Provide the [X, Y] coordinate of the cell's center where the given text is located.  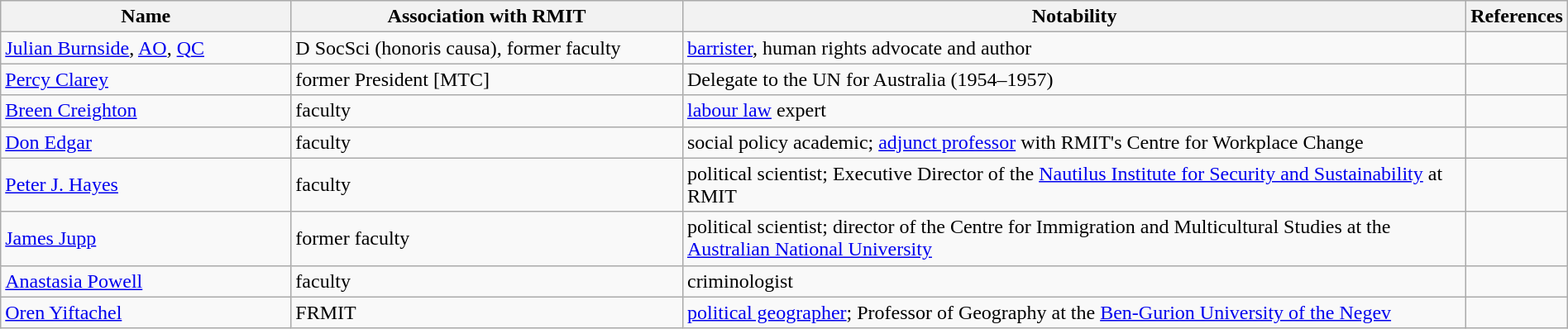
criminologist [1073, 281]
political scientist; director of the Centre for Immigration and Multicultural Studies at the Australian National University [1073, 238]
Breen Creighton [146, 111]
FRMIT [487, 312]
Delegate to the UN for Australia (1954–1957) [1073, 79]
social policy academic; adjunct professor with RMIT's Centre for Workplace Change [1073, 142]
former faculty [487, 238]
barrister, human rights advocate and author [1073, 48]
References [1517, 17]
Name [146, 17]
labour law expert [1073, 111]
Notability [1073, 17]
Peter J. Hayes [146, 185]
James Jupp [146, 238]
Oren Yiftachel [146, 312]
political geographer; Professor of Geography at the Ben-Gurion University of the Negev [1073, 312]
Association with RMIT [487, 17]
former President [MTC] [487, 79]
Don Edgar [146, 142]
Percy Clarey [146, 79]
Anastasia Powell [146, 281]
D SocSci (honoris causa), former faculty [487, 48]
Julian Burnside, AO, QC [146, 48]
political scientist; Executive Director of the Nautilus Institute for Security and Sustainability at RMIT [1073, 185]
